Determine the [x, y] coordinate at the center of the cell enclosing the given text.  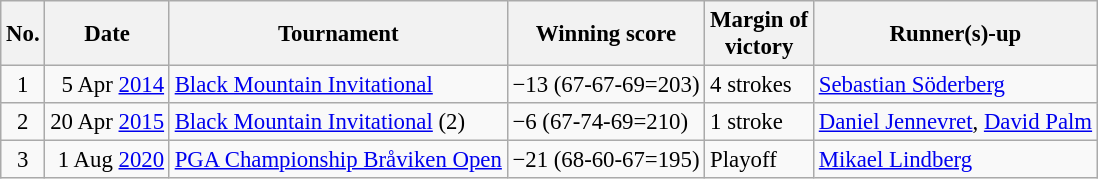
Tournament [338, 34]
3 [23, 160]
2 [23, 122]
1 stroke [760, 122]
20 Apr 2015 [107, 122]
−13 (67-67-69=203) [606, 85]
Mikael Lindberg [955, 160]
1 [23, 85]
−6 (67-74-69=210) [606, 122]
1 Aug 2020 [107, 160]
No. [23, 34]
Date [107, 34]
Runner(s)-up [955, 34]
Daniel Jennevret, David Palm [955, 122]
Playoff [760, 160]
PGA Championship Bråviken Open [338, 160]
−21 (68-60-67=195) [606, 160]
5 Apr 2014 [107, 85]
4 strokes [760, 85]
Black Mountain Invitational (2) [338, 122]
Black Mountain Invitational [338, 85]
Winning score [606, 34]
Margin ofvictory [760, 34]
Sebastian Söderberg [955, 85]
